Search for the cell housing the specified text and yield its [X, Y] center coordinate. 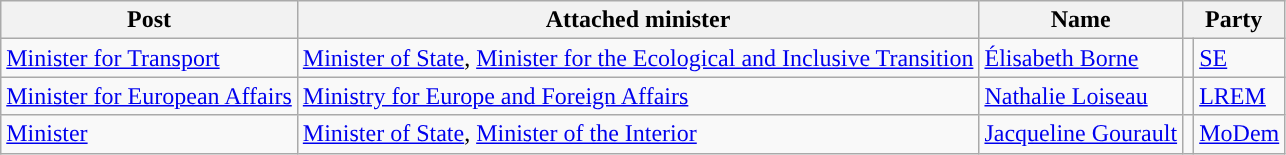
Name [1081, 20]
Minister of State, Minister for the Ecological and Inclusive Transition [638, 58]
MoDem [1240, 134]
SE [1240, 58]
Ministry for Europe and Foreign Affairs [638, 96]
Nathalie Loiseau [1081, 96]
LREM [1240, 96]
Minister of State, Minister of the Interior [638, 134]
Minister for European Affairs [150, 96]
Attached minister [638, 20]
Minister for Transport [150, 58]
Party [1234, 20]
Jacqueline Gourault [1081, 134]
Élisabeth Borne [1081, 58]
Post [150, 20]
Minister [150, 134]
